Return the [X, Y] coordinate for the center point of the cell that contains the specified text.  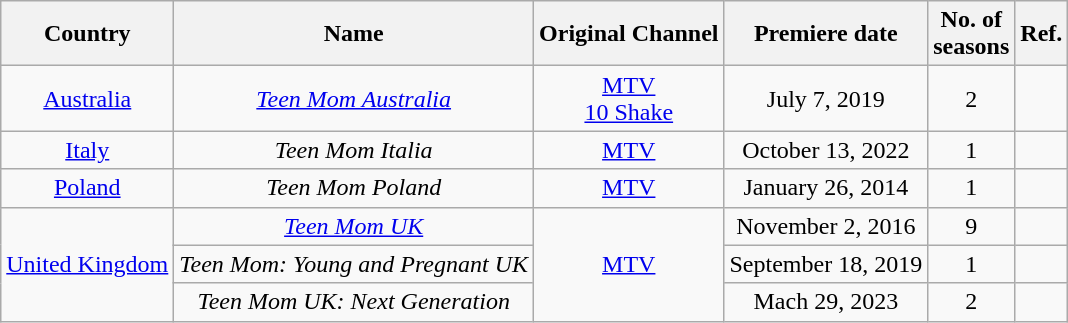
November 2, 2016 [826, 226]
Name [354, 34]
MTV10 Shake [629, 98]
Premiere date [826, 34]
Original Channel [629, 34]
September 18, 2019 [826, 264]
Teen Mom Poland [354, 188]
United Kingdom [88, 264]
Poland [88, 188]
Ref. [1042, 34]
No. ofseasons [972, 34]
Country [88, 34]
Mach 29, 2023 [826, 302]
Teen Mom UK: Next Generation [354, 302]
January 26, 2014 [826, 188]
9 [972, 226]
October 13, 2022 [826, 150]
Teen Mom Australia [354, 98]
Teen Mom UK [354, 226]
Australia [88, 98]
Italy [88, 150]
July 7, 2019 [826, 98]
Teen Mom Italia [354, 150]
Teen Mom: Young and Pregnant UK [354, 264]
